Find where the given text appears and provide that cell's center as (x, y) coordinate. 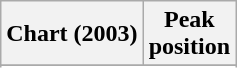
Peakposition (189, 34)
Chart (2003) (72, 34)
